Find where the given text appears and provide that cell's center as (x, y) coordinate. 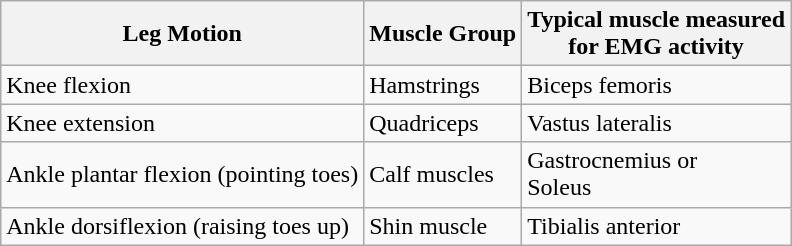
Hamstrings (443, 85)
Biceps femoris (656, 85)
Quadriceps (443, 123)
Knee extension (182, 123)
Shin muscle (443, 226)
Ankle dorsiflexion (raising toes up) (182, 226)
Leg Motion (182, 34)
Tibialis anterior (656, 226)
Vastus lateralis (656, 123)
Ankle plantar flexion (pointing toes) (182, 174)
Gastrocnemius orSoleus (656, 174)
Calf muscles (443, 174)
Muscle Group (443, 34)
Knee flexion (182, 85)
Typical muscle measuredfor EMG activity (656, 34)
